For the text-containing cell, return its midpoint in [x, y] coordinate format. 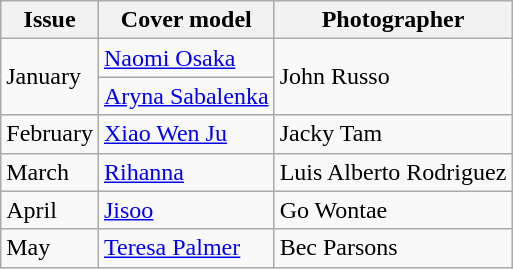
Go Wontae [393, 210]
Xiao Wen Ju [186, 134]
Naomi Osaka [186, 58]
Aryna Sabalenka [186, 96]
Rihanna [186, 172]
Bec Parsons [393, 248]
Teresa Palmer [186, 248]
Issue [50, 20]
May [50, 248]
Luis Alberto Rodriguez [393, 172]
March [50, 172]
January [50, 77]
Cover model [186, 20]
Jacky Tam [393, 134]
Photographer [393, 20]
John Russo [393, 77]
April [50, 210]
Jisoo [186, 210]
February [50, 134]
